Return the [x, y] coordinate for the center point of the cell that contains the specified text.  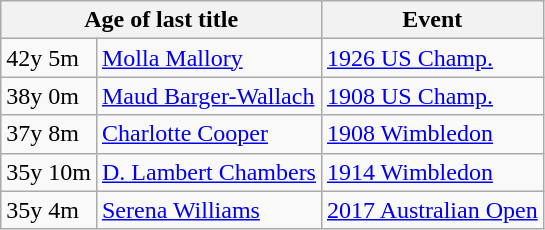
Age of last title [162, 20]
D. Lambert Chambers [208, 172]
2017 Australian Open [432, 210]
1908 Wimbledon [432, 134]
1914 Wimbledon [432, 172]
1926 US Champ. [432, 58]
Molla Mallory [208, 58]
1908 US Champ. [432, 96]
Charlotte Cooper [208, 134]
37y 8m [49, 134]
35y 10m [49, 172]
35y 4m [49, 210]
Serena Williams [208, 210]
Event [432, 20]
38y 0m [49, 96]
Maud Barger-Wallach [208, 96]
42y 5m [49, 58]
